From the cell containing the given text, extract its center point as (x, y) coordinate. 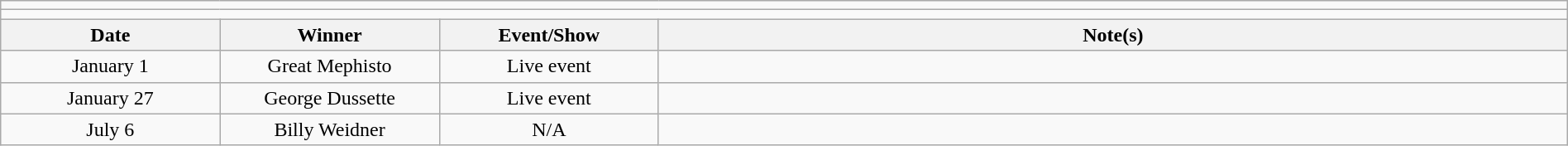
Winner (329, 35)
Billy Weidner (329, 129)
January 1 (111, 66)
Note(s) (1113, 35)
January 27 (111, 98)
George Dussette (329, 98)
Great Mephisto (329, 66)
July 6 (111, 129)
N/A (549, 129)
Event/Show (549, 35)
Date (111, 35)
